Output the [x, y] coordinate of the center of the cell containing the given text.  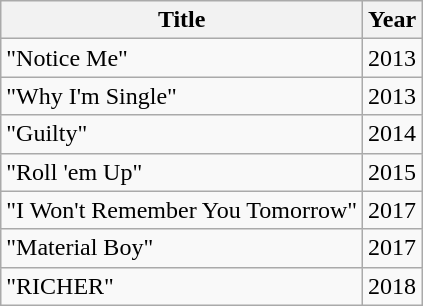
"Material Boy" [182, 248]
Title [182, 20]
Year [392, 20]
"RICHER" [182, 286]
2015 [392, 172]
"Roll 'em Up" [182, 172]
"I Won't Remember You Tomorrow" [182, 210]
2014 [392, 134]
"Notice Me" [182, 58]
"Why I'm Single" [182, 96]
2018 [392, 286]
"Guilty" [182, 134]
